Output the [X, Y] coordinate of the center of the cell containing the given text.  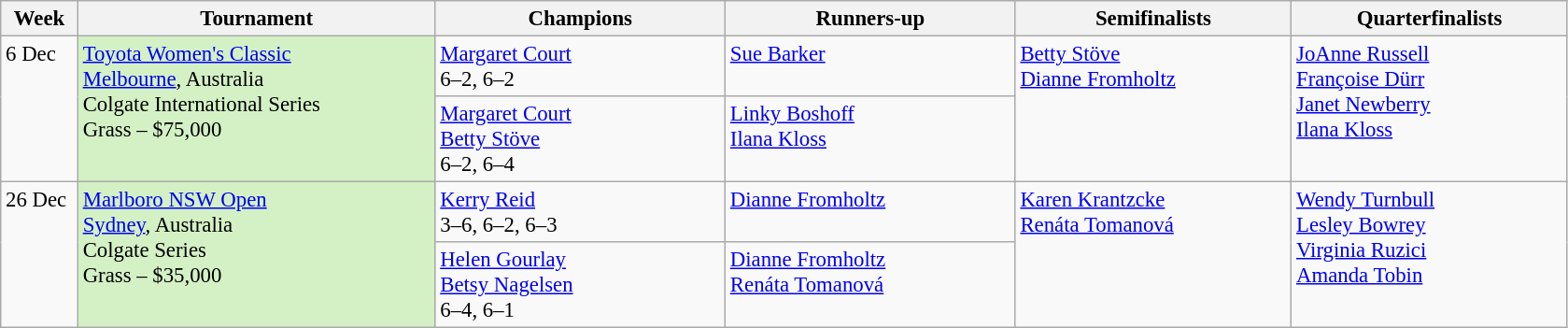
Champions [581, 19]
Marlboro NSW OpenSydney, Australia Colgate SeriesGrass – $35,000 [256, 255]
26 Dec [39, 255]
Quarterfinalists [1430, 19]
JoAnne Russell Françoise Dürr Janet Newberry Ilana Kloss [1430, 109]
Runners-up [870, 19]
6 Dec [39, 109]
Dianne Fromholtz [870, 213]
Sue Barker [870, 67]
Toyota Women's ClassicMelbourne, Australia Colgate International SeriesGrass – $75,000 [256, 109]
Linky Boshoff Ilana Kloss [870, 139]
Semifinalists [1153, 19]
Margaret Court Betty Stöve6–2, 6–4 [581, 139]
Week [39, 19]
Dianne Fromholtz Renáta Tomanová [870, 285]
Wendy Turnbull Lesley Bowrey Virginia Ruzici Amanda Tobin [1430, 255]
Helen Gourlay Betsy Nagelsen6–4, 6–1 [581, 285]
Kerry Reid3–6, 6–2, 6–3 [581, 213]
Tournament [256, 19]
Margaret Court 6–2, 6–2 [581, 67]
Karen Krantzcke Renáta Tomanová [1153, 255]
Betty Stöve Dianne Fromholtz [1153, 109]
